Determine the (x, y) coordinate at the center of the cell enclosing the given text.  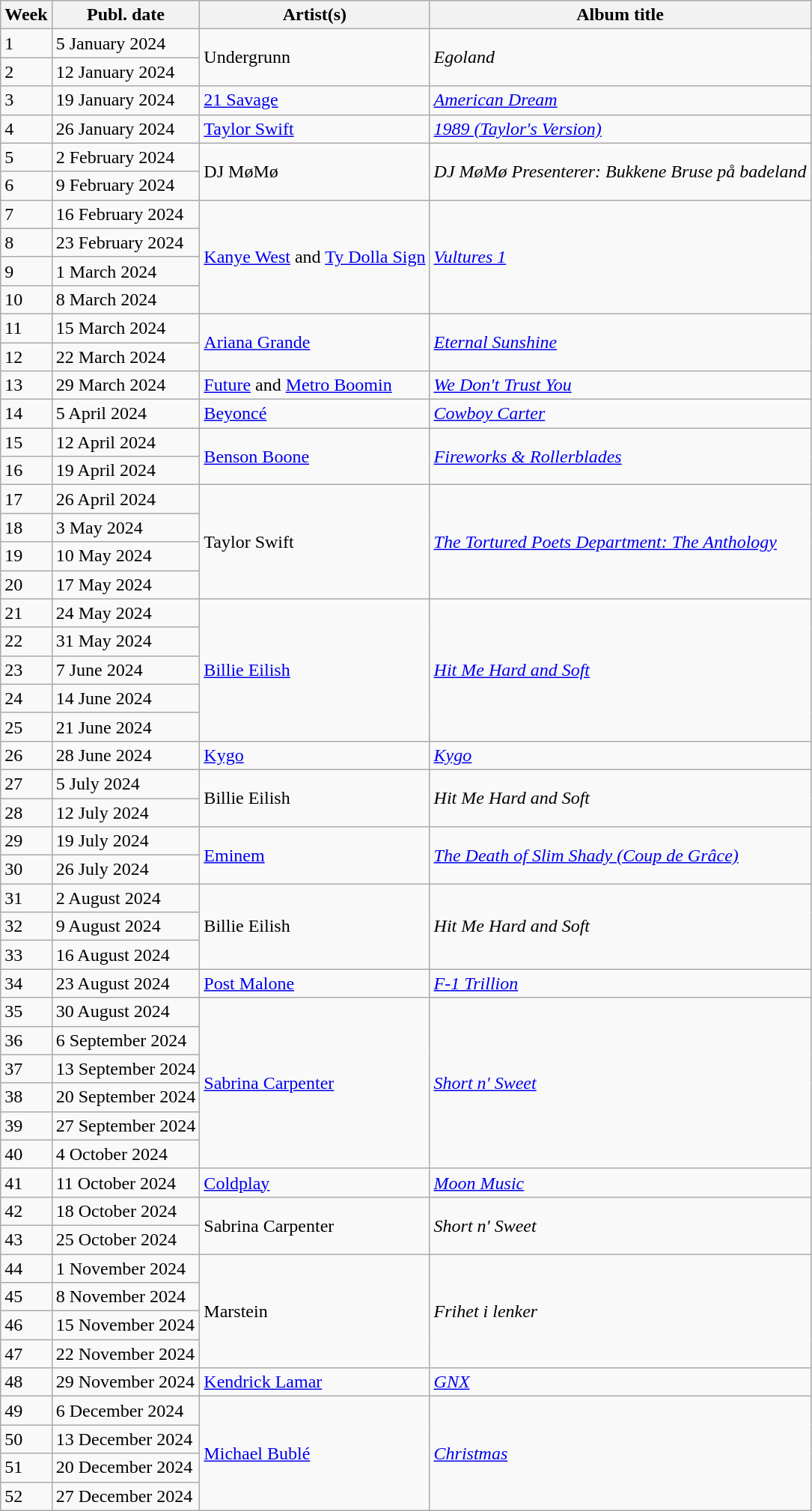
1 March 2024 (126, 271)
Christmas (620, 1453)
Benson Boone (314, 457)
47 (26, 1354)
9 August 2024 (126, 927)
48 (26, 1382)
Publ. date (126, 15)
13 September 2024 (126, 1069)
16 February 2024 (126, 214)
17 (26, 499)
20 (26, 584)
32 (26, 927)
11 October 2024 (126, 1182)
41 (26, 1182)
50 (26, 1439)
13 (26, 385)
Album title (620, 15)
Moon Music (620, 1182)
46 (26, 1325)
8 November 2024 (126, 1297)
6 (26, 186)
42 (26, 1211)
The Tortured Poets Department: The Anthology (620, 542)
21 (26, 613)
25 (26, 727)
5 January 2024 (126, 43)
22 November 2024 (126, 1354)
52 (26, 1496)
DJ MøMø Presenterer: Bukkene Bruse på badeland (620, 171)
21 Savage (314, 100)
American Dream (620, 100)
19 (26, 556)
6 September 2024 (126, 1040)
Kanye West and Ty Dolla Sign (314, 257)
Artist(s) (314, 15)
Marstein (314, 1311)
1989 (Taylor's Version) (620, 129)
30 (26, 870)
Fireworks & Rollerblades (620, 457)
12 April 2024 (126, 442)
5 July 2024 (126, 784)
23 February 2024 (126, 242)
15 (26, 442)
Week (26, 15)
Vultures 1 (620, 257)
28 June 2024 (126, 755)
Eminem (314, 855)
4 (26, 129)
4 October 2024 (126, 1154)
Post Malone (314, 983)
Eternal Sunshine (620, 342)
26 July 2024 (126, 870)
23 (26, 670)
Michael Bublé (314, 1453)
12 January 2024 (126, 72)
21 June 2024 (126, 727)
27 (26, 784)
Egoland (620, 58)
Future and Metro Boomin (314, 385)
25 October 2024 (126, 1239)
3 (26, 100)
2 August 2024 (126, 898)
18 (26, 528)
8 (26, 242)
18 October 2024 (126, 1211)
We Don't Trust You (620, 385)
13 December 2024 (126, 1439)
40 (26, 1154)
24 May 2024 (126, 613)
2 February 2024 (126, 157)
9 (26, 271)
3 May 2024 (126, 528)
34 (26, 983)
33 (26, 955)
10 May 2024 (126, 556)
49 (26, 1411)
8 March 2024 (126, 299)
Coldplay (314, 1182)
16 August 2024 (126, 955)
29 March 2024 (126, 385)
11 (26, 328)
GNX (620, 1382)
26 January 2024 (126, 129)
Undergrunn (314, 58)
7 June 2024 (126, 670)
Frihet i lenker (620, 1311)
15 March 2024 (126, 328)
26 April 2024 (126, 499)
22 March 2024 (126, 357)
14 (26, 414)
F-1 Trillion (620, 983)
6 December 2024 (126, 1411)
28 (26, 812)
45 (26, 1297)
1 (26, 43)
51 (26, 1468)
17 May 2024 (126, 584)
19 January 2024 (126, 100)
29 November 2024 (126, 1382)
27 December 2024 (126, 1496)
20 December 2024 (126, 1468)
1 November 2024 (126, 1269)
24 (26, 698)
38 (26, 1097)
31 (26, 898)
The Death of Slim Shady (Coup de Grâce) (620, 855)
10 (26, 299)
5 (26, 157)
2 (26, 72)
15 November 2024 (126, 1325)
5 April 2024 (126, 414)
20 September 2024 (126, 1097)
31 May 2024 (126, 641)
DJ MøMø (314, 171)
Beyoncé (314, 414)
43 (26, 1239)
12 (26, 357)
Kendrick Lamar (314, 1382)
30 August 2024 (126, 1012)
9 February 2024 (126, 186)
22 (26, 641)
23 August 2024 (126, 983)
14 June 2024 (126, 698)
44 (26, 1269)
Ariana Grande (314, 342)
19 April 2024 (126, 471)
35 (26, 1012)
19 July 2024 (126, 841)
7 (26, 214)
37 (26, 1069)
29 (26, 841)
12 July 2024 (126, 812)
27 September 2024 (126, 1126)
39 (26, 1126)
26 (26, 755)
36 (26, 1040)
Cowboy Carter (620, 414)
16 (26, 471)
